Extract the (x, y) coordinate from the center of the cell holding the provided text.  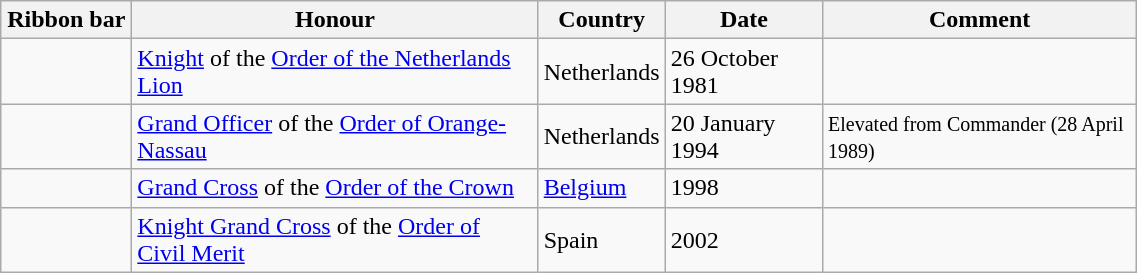
Knight Grand Cross of the Order of Civil Merit (335, 240)
Ribbon bar (66, 20)
20 January 1994 (744, 136)
Comment (980, 20)
Grand Cross of the Order of the Crown (335, 188)
26 October 1981 (744, 72)
Belgium (602, 188)
Knight of the Order of the Netherlands Lion (335, 72)
Grand Officer of the Order of Orange-Nassau (335, 136)
1998 (744, 188)
Spain (602, 240)
Country (602, 20)
Honour (335, 20)
2002 (744, 240)
Elevated from Commander (28 April 1989) (980, 136)
Date (744, 20)
